Scan for the cell matching the given text and deliver its [X, Y] coordinate at center. 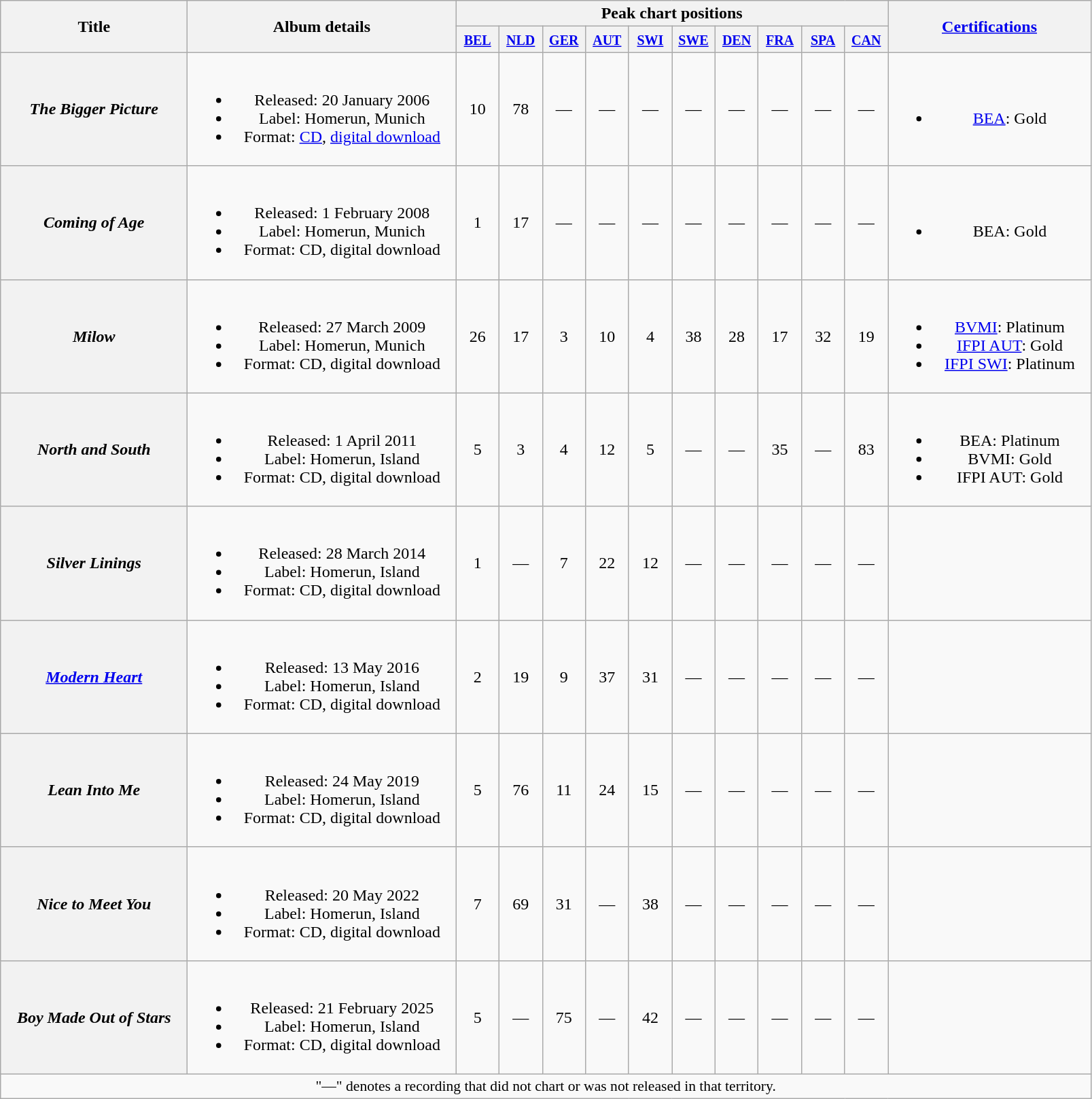
SPA [823, 39]
Nice to Meet You [94, 904]
37 [607, 677]
BEL [478, 39]
Boy Made Out of Stars [94, 1017]
Silver Linings [94, 563]
78 [521, 109]
The Bigger Picture [94, 109]
Released: 27 March 2009Label: Homerun, MunichFormat: CD, digital download [322, 336]
SWI [650, 39]
Title [94, 27]
Released: 20 May 2022Label: Homerun, IslandFormat: CD, digital download [322, 904]
83 [866, 450]
22 [607, 563]
9 [564, 677]
Released: 20 January 2006Label: Homerun, MunichFormat: CD, digital download [322, 109]
11 [564, 790]
North and South [94, 450]
Coming of Age [94, 223]
BVMI: PlatinumIFPI AUT: GoldIFPI SWI: Platinum [989, 336]
DEN [737, 39]
35 [780, 450]
"—" denotes a recording that did not chart or was not released in that territory. [546, 1086]
42 [650, 1017]
FRA [780, 39]
CAN [866, 39]
Peak chart positions [672, 14]
GER [564, 39]
Released: 21 February 2025Label: Homerun, IslandFormat: CD, digital download [322, 1017]
28 [737, 336]
Modern Heart [94, 677]
BEA: PlatinumBVMI: GoldIFPI AUT: Gold [989, 450]
76 [521, 790]
Released: 24 May 2019Label: Homerun, IslandFormat: CD, digital download [322, 790]
AUT [607, 39]
24 [607, 790]
75 [564, 1017]
Released: 28 March 2014Label: Homerun, IslandFormat: CD, digital download [322, 563]
Album details [322, 27]
Released: 13 May 2016Label: Homerun, IslandFormat: CD, digital download [322, 677]
Certifications [989, 27]
2 [478, 677]
Lean Into Me [94, 790]
69 [521, 904]
26 [478, 336]
NLD [521, 39]
Milow [94, 336]
15 [650, 790]
32 [823, 336]
Released: 1 April 2011Label: Homerun, IslandFormat: CD, digital download [322, 450]
SWE [694, 39]
Released: 1 February 2008Label: Homerun, MunichFormat: CD, digital download [322, 223]
